Capture the cell that displays the provided text and extract its (X, Y) central coordinate. 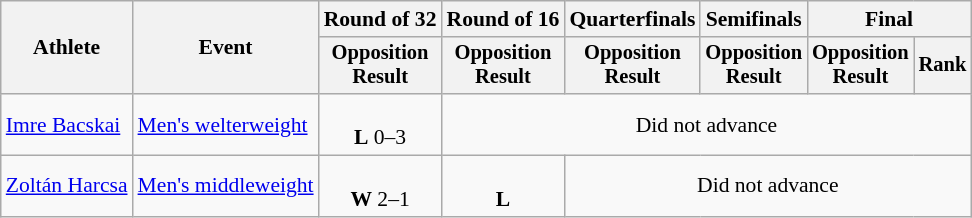
L (504, 186)
Quarterfinals (632, 19)
Athlete (67, 48)
Rank (943, 66)
Men's middleweight (226, 186)
Men's welterweight (226, 124)
Event (226, 48)
Semifinals (754, 19)
Imre Bacskai (67, 124)
Final (889, 19)
Round of 16 (504, 19)
W 2–1 (380, 186)
L 0–3 (380, 124)
Zoltán Harcsa (67, 186)
Round of 32 (380, 19)
